Identify which cell holds the provided text, then report its [X, Y] central coordinate. 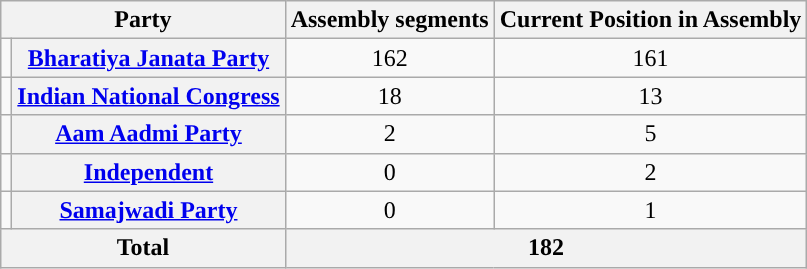
Aam Aadmi Party [148, 134]
Party [143, 20]
Independent [148, 172]
182 [546, 248]
Assembly segments [390, 20]
Bharatiya Janata Party [148, 58]
161 [650, 58]
13 [650, 96]
5 [650, 134]
18 [390, 96]
Samajwadi Party [148, 210]
Current Position in Assembly [650, 20]
Total [143, 248]
1 [650, 210]
162 [390, 58]
Indian National Congress [148, 96]
